Output the [x, y] coordinate of the center of the cell containing the given text.  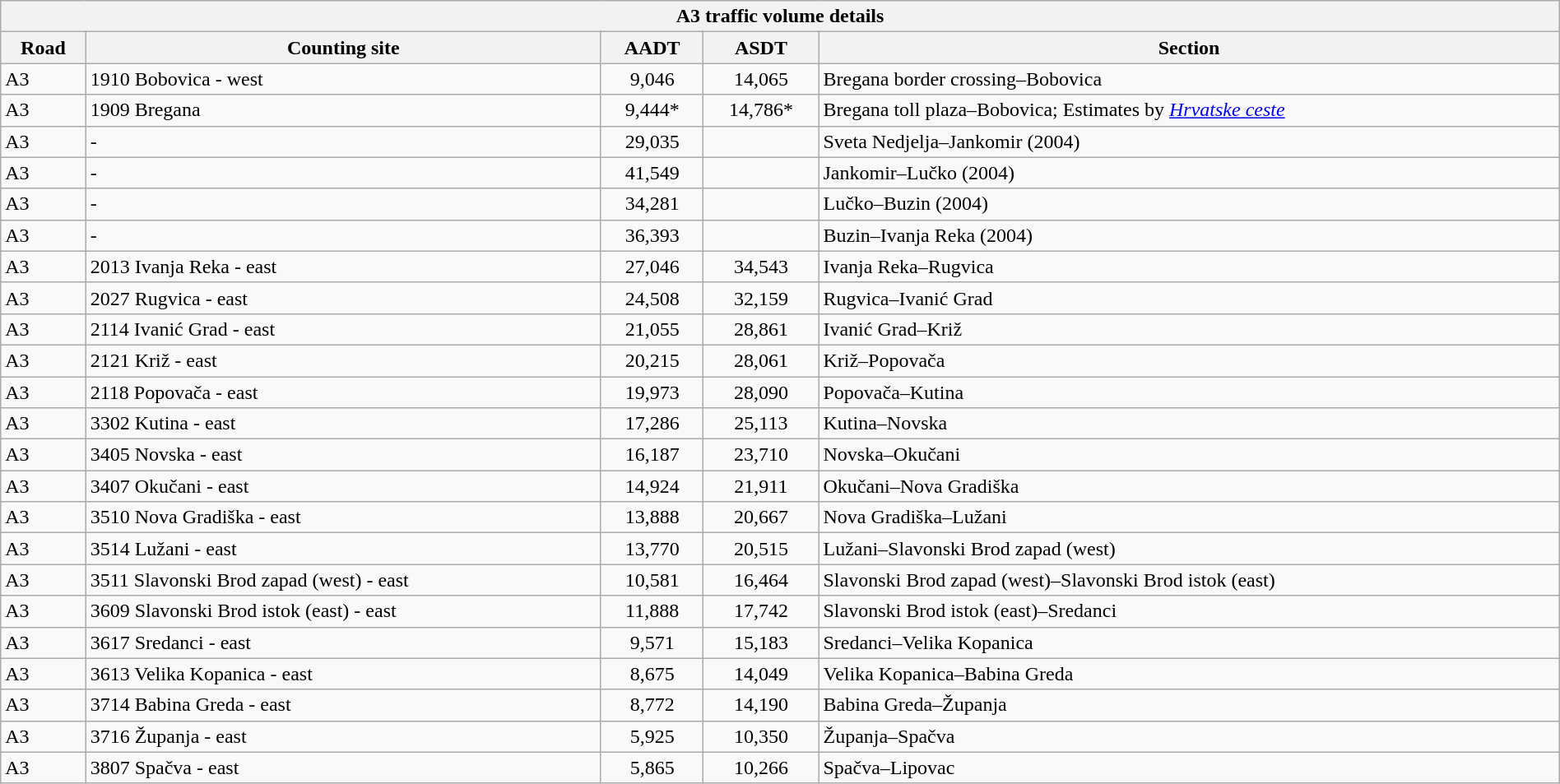
10,350 [761, 736]
2118 Popovača - east [343, 392]
Jankomir–Lučko (2004) [1189, 173]
5,865 [652, 768]
Section [1189, 48]
17,286 [652, 424]
Lužani–Slavonski Brod zapad (west) [1189, 549]
Lučko–Buzin (2004) [1189, 204]
10,266 [761, 768]
Križ–Popovača [1189, 360]
1909 Bregana [343, 110]
5,925 [652, 736]
2027 Rugvica - east [343, 298]
34,543 [761, 267]
23,710 [761, 455]
34,281 [652, 204]
20,215 [652, 360]
3407 Okučani - east [343, 486]
Velika Kopanica–Babina Greda [1189, 674]
3609 Slavonski Brod istok (east) - east [343, 611]
14,065 [761, 79]
Ivanja Reka–Rugvica [1189, 267]
Novska–Okučani [1189, 455]
Sveta Nedjelja–Jankomir (2004) [1189, 141]
A3 traffic volume details [780, 16]
2121 Križ - east [343, 360]
13,888 [652, 517]
Slavonski Brod istok (east)–Sredanci [1189, 611]
Babina Greda–Županja [1189, 705]
3617 Sredanci - east [343, 643]
Bregana toll plaza–Bobovica; Estimates by Hrvatske ceste [1189, 110]
9,571 [652, 643]
27,046 [652, 267]
13,770 [652, 549]
41,549 [652, 173]
Buzin–Ivanja Reka (2004) [1189, 235]
14,924 [652, 486]
3514 Lužani - east [343, 549]
20,515 [761, 549]
3716 Županja - east [343, 736]
29,035 [652, 141]
2013 Ivanja Reka - east [343, 267]
Popovača–Kutina [1189, 392]
Rugvica–Ivanić Grad [1189, 298]
Spačva–Lipovac [1189, 768]
Road [43, 48]
9,444* [652, 110]
14,786* [761, 110]
28,090 [761, 392]
Bregana border crossing–Bobovica [1189, 79]
3807 Spačva - east [343, 768]
36,393 [652, 235]
24,508 [652, 298]
25,113 [761, 424]
32,159 [761, 298]
Nova Gradiška–Lužani [1189, 517]
21,911 [761, 486]
8,772 [652, 705]
3511 Slavonski Brod zapad (west) - east [343, 580]
28,861 [761, 329]
28,061 [761, 360]
3405 Novska - east [343, 455]
14,049 [761, 674]
2114 Ivanić Grad - east [343, 329]
ASDT [761, 48]
15,183 [761, 643]
3302 Kutina - east [343, 424]
3510 Nova Gradiška - east [343, 517]
Sredanci–Velika Kopanica [1189, 643]
8,675 [652, 674]
Županja–Spačva [1189, 736]
21,055 [652, 329]
3714 Babina Greda - east [343, 705]
Counting site [343, 48]
Kutina–Novska [1189, 424]
10,581 [652, 580]
17,742 [761, 611]
3613 Velika Kopanica - east [343, 674]
AADT [652, 48]
Slavonski Brod zapad (west)–Slavonski Brod istok (east) [1189, 580]
20,667 [761, 517]
Ivanić Grad–Križ [1189, 329]
1910 Bobovica - west [343, 79]
16,187 [652, 455]
11,888 [652, 611]
16,464 [761, 580]
19,973 [652, 392]
Okučani–Nova Gradiška [1189, 486]
14,190 [761, 705]
9,046 [652, 79]
